Locate the cell with the specified text and output its [X, Y] center coordinate. 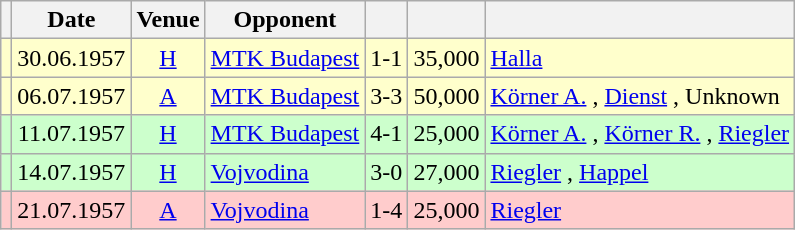
3-0 [386, 172]
50,000 [446, 96]
30.06.1957 [72, 58]
1-1 [386, 58]
Opponent [285, 20]
21.07.1957 [72, 210]
3-3 [386, 96]
Riegler , Happel [640, 172]
Körner A. , Körner R. , Riegler [640, 134]
Halla [640, 58]
Venue [168, 20]
06.07.1957 [72, 96]
1-4 [386, 210]
11.07.1957 [72, 134]
14.07.1957 [72, 172]
Date [72, 20]
27,000 [446, 172]
Riegler [640, 210]
4-1 [386, 134]
35,000 [446, 58]
Körner A. , Dienst , Unknown [640, 96]
